Search for the cell housing the specified text and yield its [X, Y] center coordinate. 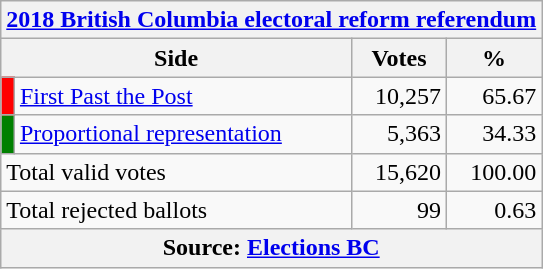
0.63 [494, 210]
100.00 [494, 172]
Side [176, 58]
99 [398, 210]
10,257 [398, 96]
% [494, 58]
15,620 [398, 172]
First Past the Post [182, 96]
Votes [398, 58]
2018 British Columbia electoral reform referendum [272, 20]
Total rejected ballots [176, 210]
34.33 [494, 134]
5,363 [398, 134]
Total valid votes [176, 172]
65.67 [494, 96]
Source: Elections BC [272, 248]
Proportional representation [182, 134]
